For the text-containing cell, return its midpoint in [X, Y] coordinate format. 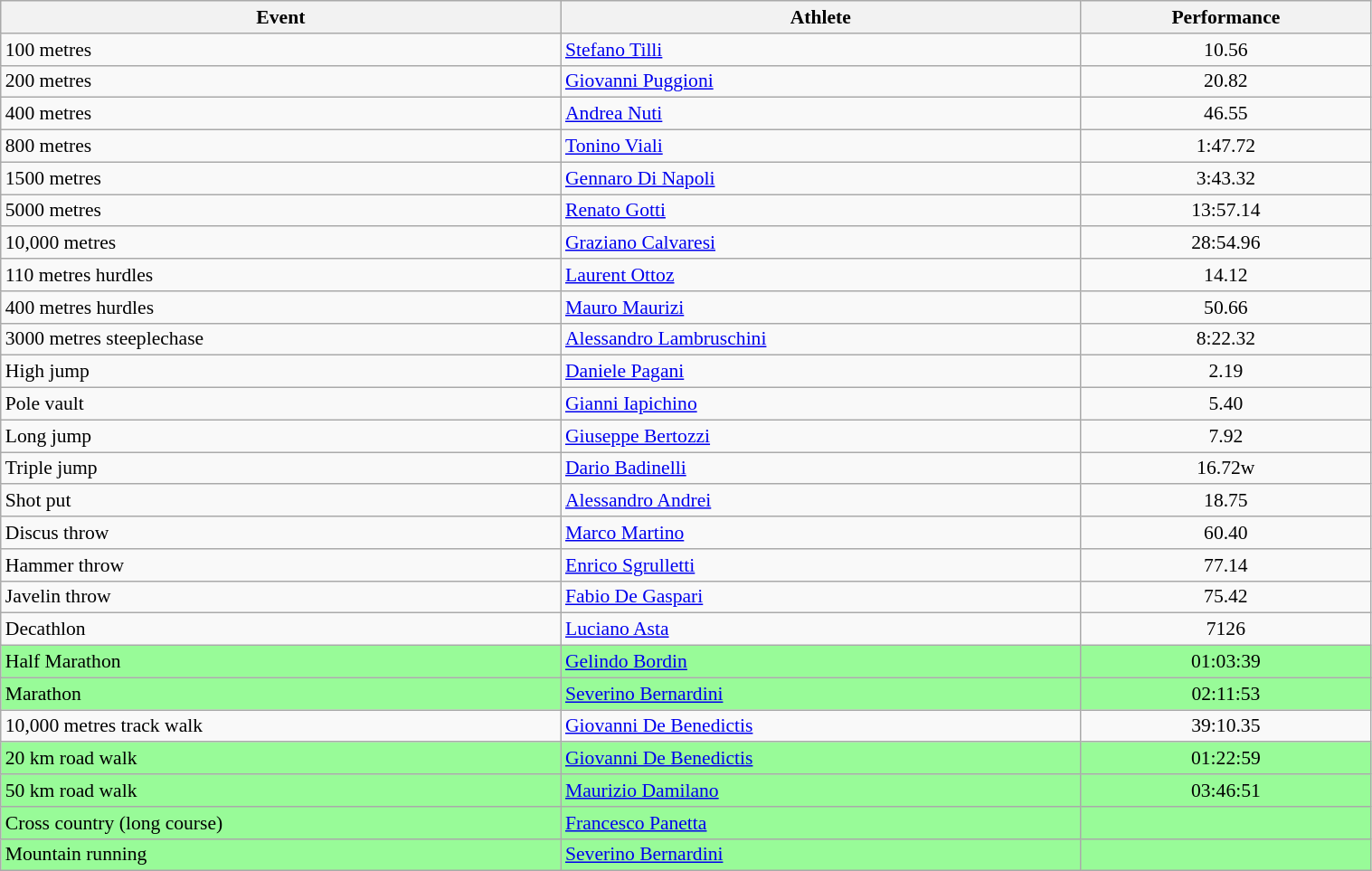
Performance [1226, 17]
2.19 [1226, 372]
02:11:53 [1226, 694]
Javelin throw [280, 597]
01:03:39 [1226, 662]
Gennaro Di Napoli [821, 178]
7126 [1226, 630]
3000 metres steeplechase [280, 339]
Mountain running [280, 855]
Enrico Sgrulletti [821, 565]
Luciano Asta [821, 630]
Pole vault [280, 404]
Discus throw [280, 533]
14.12 [1226, 275]
Marathon [280, 694]
100 metres [280, 50]
46.55 [1226, 114]
Cross country (long course) [280, 823]
28:54.96 [1226, 243]
High jump [280, 372]
Tonino Viali [821, 147]
Dario Badinelli [821, 469]
Shot put [280, 501]
Fabio De Gaspari [821, 597]
16.72w [1226, 469]
Half Marathon [280, 662]
3:43.32 [1226, 178]
5.40 [1226, 404]
39:10.35 [1226, 726]
10.56 [1226, 50]
Decathlon [280, 630]
Graziano Calvaresi [821, 243]
Alessandro Lambruschini [821, 339]
Laurent Ottoz [821, 275]
Triple jump [280, 469]
200 metres [280, 81]
Giuseppe Bertozzi [821, 436]
75.42 [1226, 597]
10,000 metres [280, 243]
5000 metres [280, 211]
13:57.14 [1226, 211]
Francesco Panetta [821, 823]
Gelindo Bordin [821, 662]
20.82 [1226, 81]
Long jump [280, 436]
18.75 [1226, 501]
Gianni Iapichino [821, 404]
03:46:51 [1226, 791]
01:22:59 [1226, 759]
Event [280, 17]
Mauro Maurizi [821, 308]
Maurizio Damilano [821, 791]
7.92 [1226, 436]
400 metres hurdles [280, 308]
Renato Gotti [821, 211]
77.14 [1226, 565]
Alessandro Andrei [821, 501]
8:22.32 [1226, 339]
Hammer throw [280, 565]
Athlete [821, 17]
Daniele Pagani [821, 372]
50.66 [1226, 308]
60.40 [1226, 533]
10,000 metres track walk [280, 726]
Giovanni Puggioni [821, 81]
Stefano Tilli [821, 50]
20 km road walk [280, 759]
Marco Martino [821, 533]
Andrea Nuti [821, 114]
50 km road walk [280, 791]
1500 metres [280, 178]
800 metres [280, 147]
1:47.72 [1226, 147]
110 metres hurdles [280, 275]
400 metres [280, 114]
